Detect which cell encompasses the target text, then output its (X, Y) center coordinate. 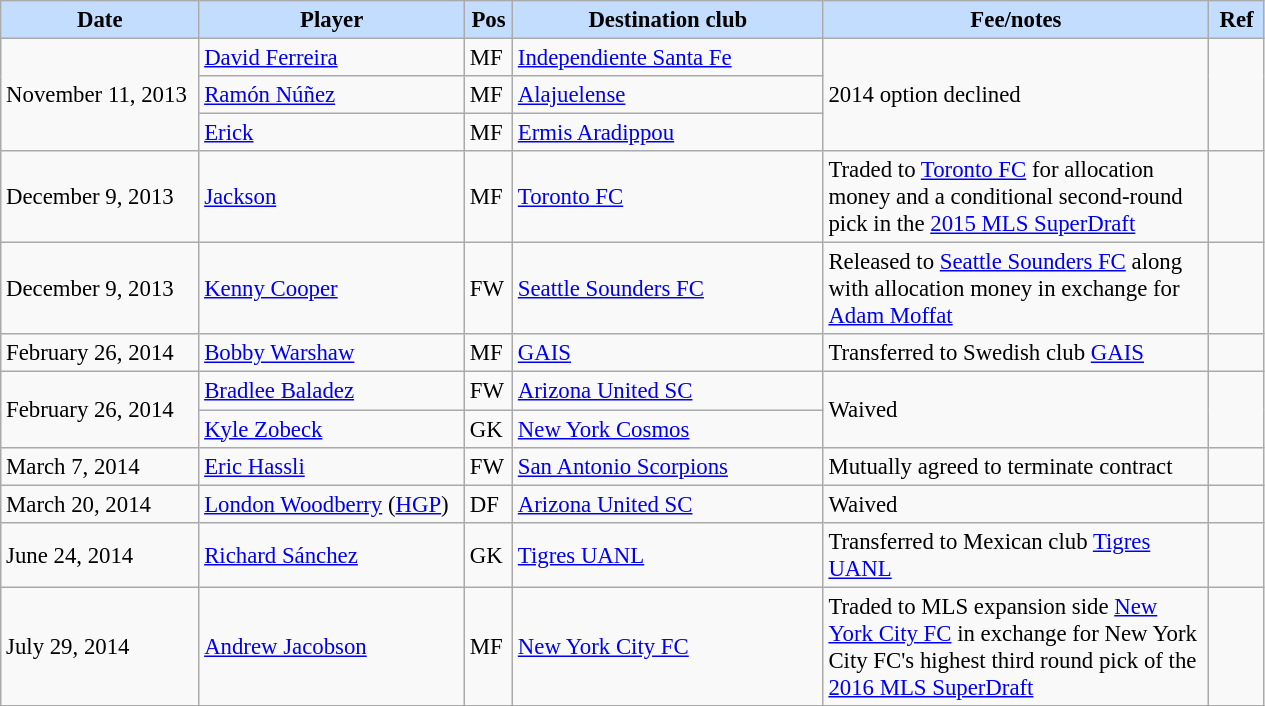
June 24, 2014 (100, 554)
Erick (332, 133)
Jackson (332, 197)
Andrew Jacobson (332, 646)
Ermis Aradippou (668, 133)
March 20, 2014 (100, 504)
Kyle Zobeck (332, 429)
DF (488, 504)
November 11, 2013 (100, 96)
David Ferreira (332, 58)
Transferred to Swedish club GAIS (1016, 353)
Traded to Toronto FC for allocation money and a conditional second-round pick in the 2015 MLS SuperDraft (1016, 197)
Kenny Cooper (332, 289)
New York City FC (668, 646)
Player (332, 20)
Ref (1237, 20)
July 29, 2014 (100, 646)
Bradlee Baladez (332, 391)
Tigres UANL (668, 554)
2014 option declined (1016, 96)
Alajuelense (668, 95)
Ramón Núñez (332, 95)
Fee/notes (1016, 20)
New York Cosmos (668, 429)
London Woodberry (HGP) (332, 504)
Seattle Sounders FC (668, 289)
Traded to MLS expansion side New York City FC in exchange for New York City FC's highest third round pick of the 2016 MLS SuperDraft (1016, 646)
San Antonio Scorpions (668, 466)
Independiente Santa Fe (668, 58)
March 7, 2014 (100, 466)
Toronto FC (668, 197)
Eric Hassli (332, 466)
Date (100, 20)
Mutually agreed to terminate contract (1016, 466)
Richard Sánchez (332, 554)
Destination club (668, 20)
Pos (488, 20)
Bobby Warshaw (332, 353)
Released to Seattle Sounders FC along with allocation money in exchange for Adam Moffat (1016, 289)
Transferred to Mexican club Tigres UANL (1016, 554)
GAIS (668, 353)
